Find where the given text appears and provide that cell's center as (X, Y) coordinate. 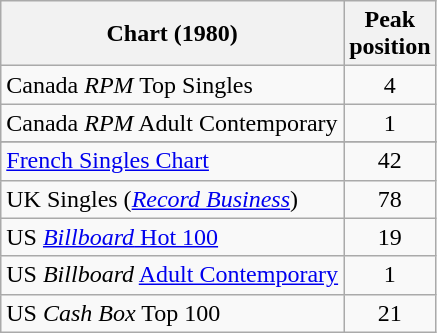
US Billboard Adult Contemporary (172, 275)
78 (390, 199)
Peakposition (390, 34)
Canada RPM Top Singles (172, 85)
42 (390, 161)
French Singles Chart (172, 161)
US Billboard Hot 100 (172, 237)
UK Singles (Record Business) (172, 199)
19 (390, 237)
4 (390, 85)
21 (390, 313)
Chart (1980) (172, 34)
US Cash Box Top 100 (172, 313)
Canada RPM Adult Contemporary (172, 123)
